Scan for the cell matching the given text and deliver its [X, Y] coordinate at center. 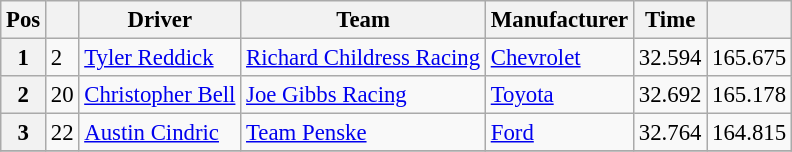
165.178 [750, 95]
22 [62, 133]
Toyota [559, 95]
Team Penske [364, 133]
3 [24, 133]
32.764 [670, 133]
Ford [559, 133]
Team [364, 20]
Richard Childress Racing [364, 58]
32.692 [670, 95]
Pos [24, 20]
Christopher Bell [160, 95]
164.815 [750, 133]
165.675 [750, 58]
Time [670, 20]
Manufacturer [559, 20]
Chevrolet [559, 58]
1 [24, 58]
20 [62, 95]
Driver [160, 20]
32.594 [670, 58]
Austin Cindric [160, 133]
Joe Gibbs Racing [364, 95]
Tyler Reddick [160, 58]
